Pinpoint the cell where the given text exists, returning its [x, y] midpoint coordinate. 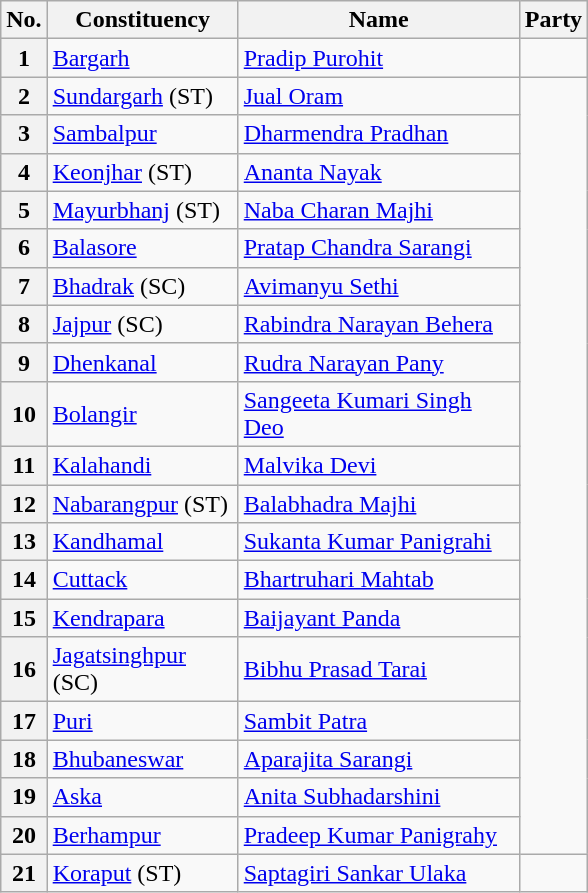
6 [24, 248]
Nabarangpur (ST) [142, 503]
Bolangir [142, 414]
Constituency [142, 20]
Pradeep Kumar Panigrahy [378, 835]
Naba Charan Majhi [378, 210]
Pratap Chandra Sarangi [378, 248]
Rabindra Narayan Behera [378, 324]
2 [24, 96]
18 [24, 759]
Sundargarh (ST) [142, 96]
Kendrapara [142, 618]
Dhenkanal [142, 362]
Bargarh [142, 58]
Ananta Nayak [378, 172]
7 [24, 286]
19 [24, 797]
21 [24, 873]
Rudra Narayan Pany [378, 362]
Keonjhar (ST) [142, 172]
Kandhamal [142, 542]
Berhampur [142, 835]
Dharmendra Pradhan [378, 134]
Sambit Patra [378, 721]
8 [24, 324]
Cuttack [142, 580]
Aparajita Sarangi [378, 759]
Sambalpur [142, 134]
3 [24, 134]
17 [24, 721]
Bhadrak (SC) [142, 286]
Jajpur (SC) [142, 324]
10 [24, 414]
No. [24, 20]
Sukanta Kumar Panigrahi [378, 542]
Avimanyu Sethi [378, 286]
Balabhadra Majhi [378, 503]
Saptagiri Sankar Ulaka [378, 873]
Sangeeta Kumari Singh Deo [378, 414]
Jual Oram [378, 96]
Bibhu Prasad Tarai [378, 670]
20 [24, 835]
Aska [142, 797]
14 [24, 580]
Mayurbhanj (ST) [142, 210]
5 [24, 210]
Bhartruhari Mahtab [378, 580]
Pradip Purohit [378, 58]
Bhubaneswar [142, 759]
Malvika Devi [378, 465]
Anita Subhadarshini [378, 797]
4 [24, 172]
Balasore [142, 248]
Baijayant Panda [378, 618]
1 [24, 58]
16 [24, 670]
12 [24, 503]
Puri [142, 721]
9 [24, 362]
13 [24, 542]
11 [24, 465]
Koraput (ST) [142, 873]
Jagatsinghpur (SC) [142, 670]
Kalahandi [142, 465]
Party [553, 20]
15 [24, 618]
Name [378, 20]
